Extract the (x, y) coordinate from the center of the cell holding the provided text.  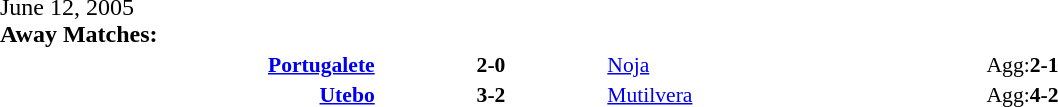
Noja (795, 64)
2-0 (492, 64)
